Output the [X, Y] coordinate of the center of the cell containing the given text.  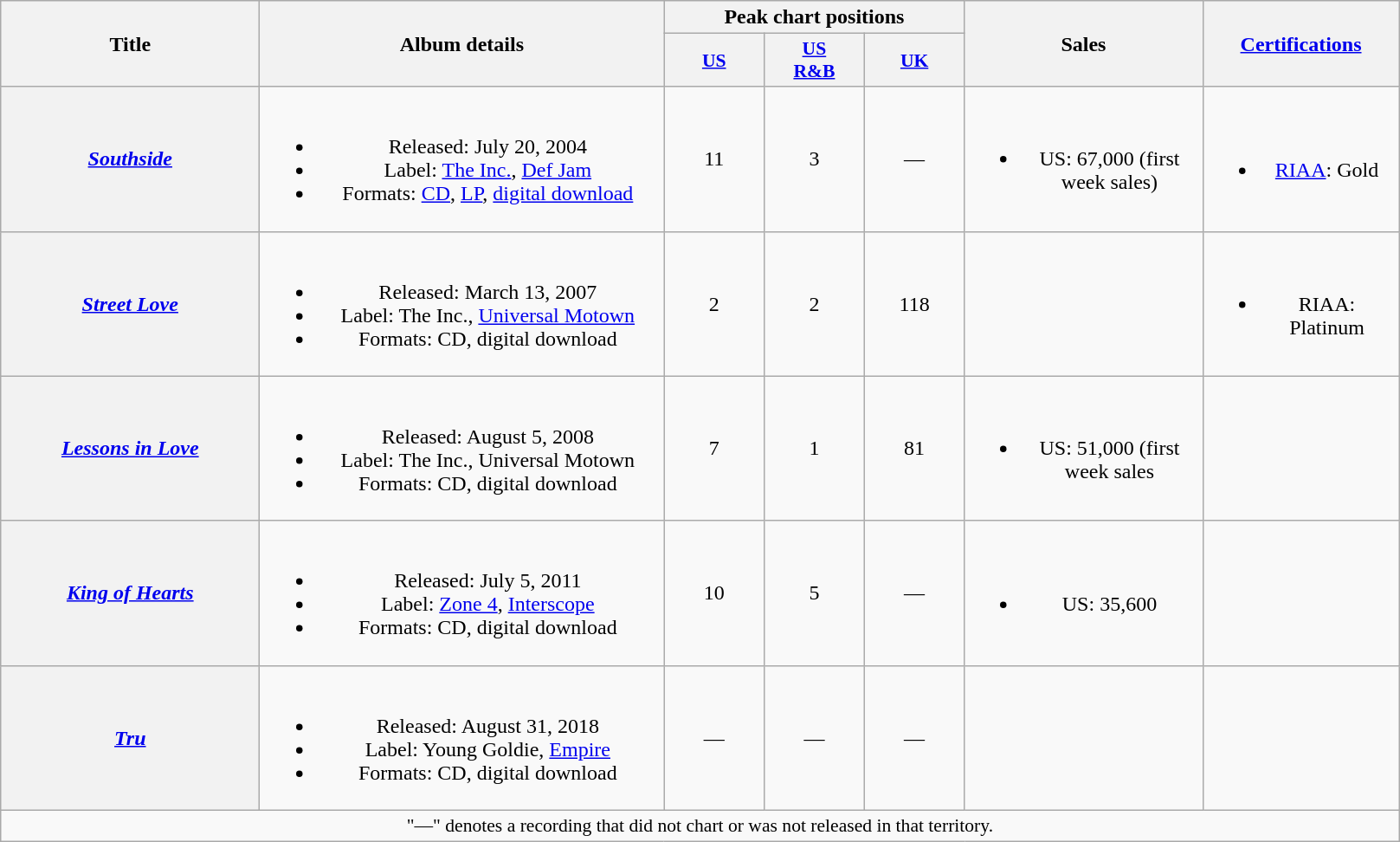
Sales [1084, 43]
Released: March 13, 2007Label: The Inc., Universal MotownFormats: CD, digital download [462, 303]
US: 35,600 [1084, 593]
US: 67,000 (first week sales) [1084, 159]
Tru [130, 738]
King of Hearts [130, 593]
UK [914, 61]
Title [130, 43]
1 [815, 449]
Street Love [130, 303]
81 [914, 449]
USR&B [815, 61]
118 [914, 303]
US: 51,000 (first week sales [1084, 449]
RIAA: Gold [1300, 159]
"—" denotes a recording that did not chart or was not released in that territory. [700, 826]
Peak chart positions [814, 17]
3 [815, 159]
Album details [462, 43]
RIAA: Platinum [1300, 303]
5 [815, 593]
Lessons in Love [130, 449]
10 [714, 593]
Released: July 5, 2011Label: Zone 4, InterscopeFormats: CD, digital download [462, 593]
Released: August 5, 2008Label: The Inc., Universal MotownFormats: CD, digital download [462, 449]
Released: August 31, 2018Label: Young Goldie, EmpireFormats: CD, digital download [462, 738]
Southside [130, 159]
Released: July 20, 2004Label: The Inc., Def JamFormats: CD, LP, digital download [462, 159]
US [714, 61]
Certifications [1300, 43]
11 [714, 159]
7 [714, 449]
